Pinpoint the cell where the given text exists, returning its (X, Y) midpoint coordinate. 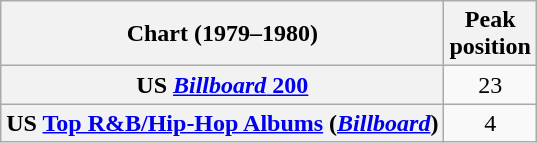
Chart (1979–1980) (222, 34)
Peakposition (490, 34)
23 (490, 85)
4 (490, 123)
US Top R&B/Hip-Hop Albums (Billboard) (222, 123)
US Billboard 200 (222, 85)
